Output the [X, Y] coordinate of the center of the cell containing the given text.  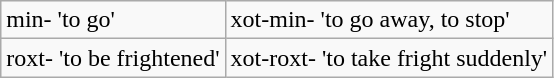
xot-min- 'to go away, to stop' [389, 20]
min- 'to go' [113, 20]
xot-roxt- 'to take fright suddenly' [389, 58]
roxt- 'to be frightened' [113, 58]
